Extract the (x, y) coordinate from the center of the cell holding the provided text.  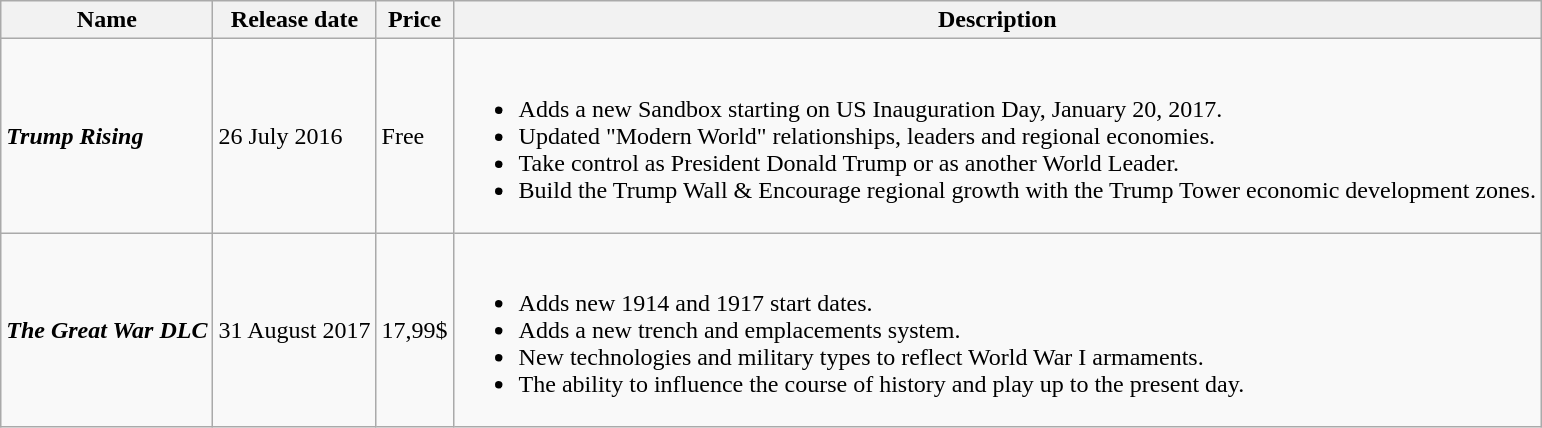
Release date (294, 20)
Description (997, 20)
17,99$ (414, 330)
Free (414, 136)
Price (414, 20)
26 July 2016 (294, 136)
Trump Rising (107, 136)
The Great War DLC (107, 330)
31 August 2017 (294, 330)
Name (107, 20)
